For the text-containing cell, return its midpoint in [X, Y] coordinate format. 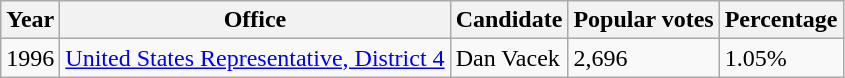
2,696 [644, 58]
United States Representative, District 4 [255, 58]
1.05% [781, 58]
1996 [30, 58]
Candidate [509, 20]
Percentage [781, 20]
Office [255, 20]
Year [30, 20]
Dan Vacek [509, 58]
Popular votes [644, 20]
